Pinpoint the cell where the given text exists, returning its [X, Y] midpoint coordinate. 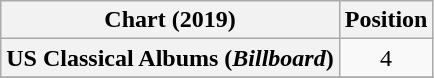
Chart (2019) [170, 20]
4 [386, 58]
US Classical Albums (Billboard) [170, 58]
Position [386, 20]
